Extract the (X, Y) coordinate from the center of the cell holding the provided text.  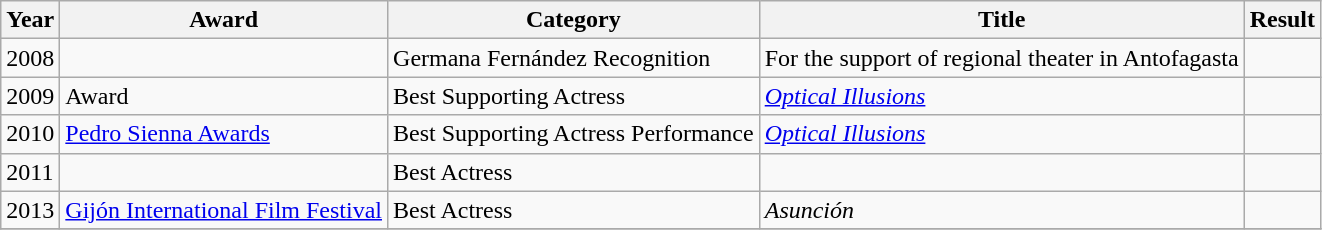
Germana Fernández Recognition (574, 58)
Gijón International Film Festival (224, 210)
2011 (30, 172)
Asunción (1002, 210)
2008 (30, 58)
For the support of regional theater in Antofagasta (1002, 58)
Pedro Sienna Awards (224, 134)
2010 (30, 134)
Title (1002, 20)
Best Supporting Actress Performance (574, 134)
2009 (30, 96)
Best Supporting Actress (574, 96)
Category (574, 20)
2013 (30, 210)
Result (1282, 20)
Year (30, 20)
